Identify which cell holds the provided text, then report its [X, Y] central coordinate. 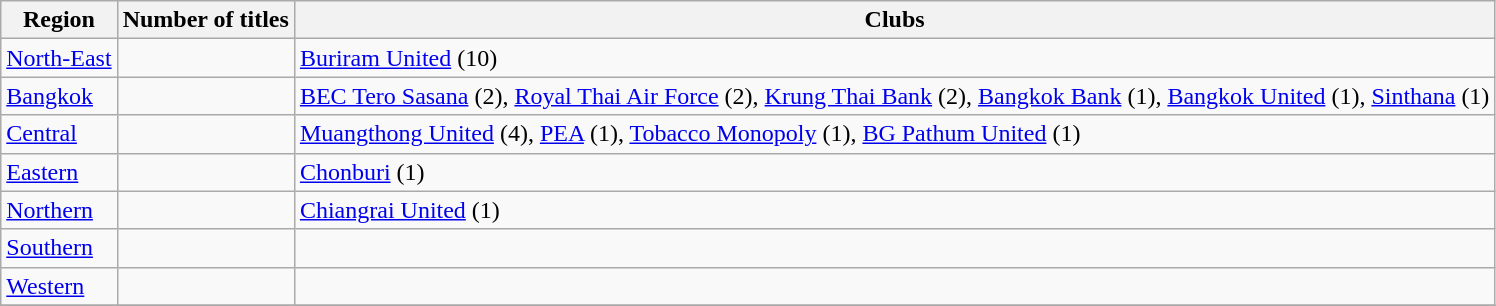
Buriram United (10) [894, 58]
North-East [59, 58]
Northern [59, 210]
Central [59, 134]
Clubs [894, 20]
Number of titles [206, 20]
Bangkok [59, 96]
Region [59, 20]
Southern [59, 248]
Muangthong United (4), PEA (1), Tobacco Monopoly (1), BG Pathum United (1) [894, 134]
Western [59, 286]
Eastern [59, 172]
Chonburi (1) [894, 172]
Chiangrai United (1) [894, 210]
BEC Tero Sasana (2), Royal Thai Air Force (2), Krung Thai Bank (2), Bangkok Bank (1), Bangkok United (1), Sinthana (1) [894, 96]
